Return (x, y) of the center of cell containing provided text 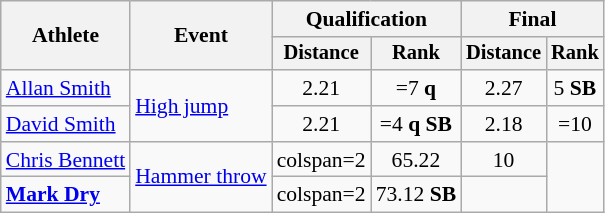
Mark Dry (66, 195)
65.22 (416, 160)
2.18 (504, 124)
Allan Smith (66, 88)
Qualification (367, 19)
73.12 SB (416, 195)
5 SB (575, 88)
Athlete (66, 36)
Hammer throw (200, 178)
=10 (575, 124)
David Smith (66, 124)
Final (532, 19)
10 (504, 160)
=4 q SB (416, 124)
2.27 (504, 88)
Chris Bennett (66, 160)
High jump (200, 106)
Event (200, 36)
=7 q (416, 88)
